Locate the cell with the specified text and output its [x, y] center coordinate. 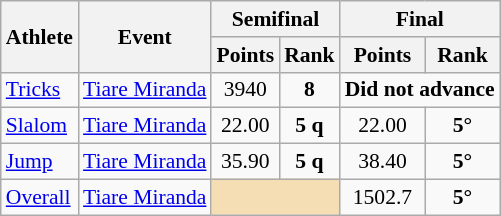
8 [310, 90]
Event [144, 36]
3940 [245, 90]
Slalom [40, 126]
38.40 [383, 162]
1502.7 [383, 197]
35.90 [245, 162]
Final [420, 19]
Athlete [40, 36]
Jump [40, 162]
Did not advance [420, 90]
Tricks [40, 90]
Semifinal [275, 19]
Overall [40, 197]
